Search for the cell housing the specified text and yield its [x, y] center coordinate. 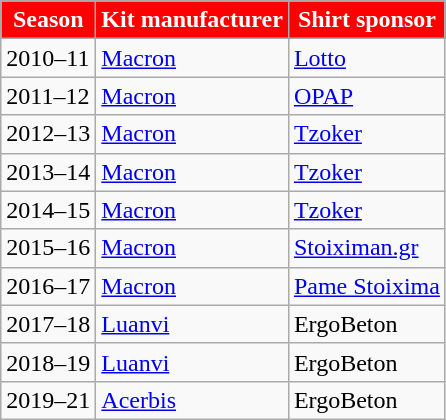
Season [48, 20]
2012–13 [48, 134]
Stoiximan.gr [366, 248]
2011–12 [48, 96]
Shirt sponsor [366, 20]
Kit manufacturer [192, 20]
Acerbis [192, 400]
2013–14 [48, 172]
2015–16 [48, 248]
2016–17 [48, 286]
OPAP [366, 96]
2018–19 [48, 362]
Pame Stoixima [366, 286]
2017–18 [48, 324]
2014–15 [48, 210]
Lotto [366, 58]
2010–11 [48, 58]
2019–21 [48, 400]
